Pinpoint the cell where the given text exists, returning its [x, y] midpoint coordinate. 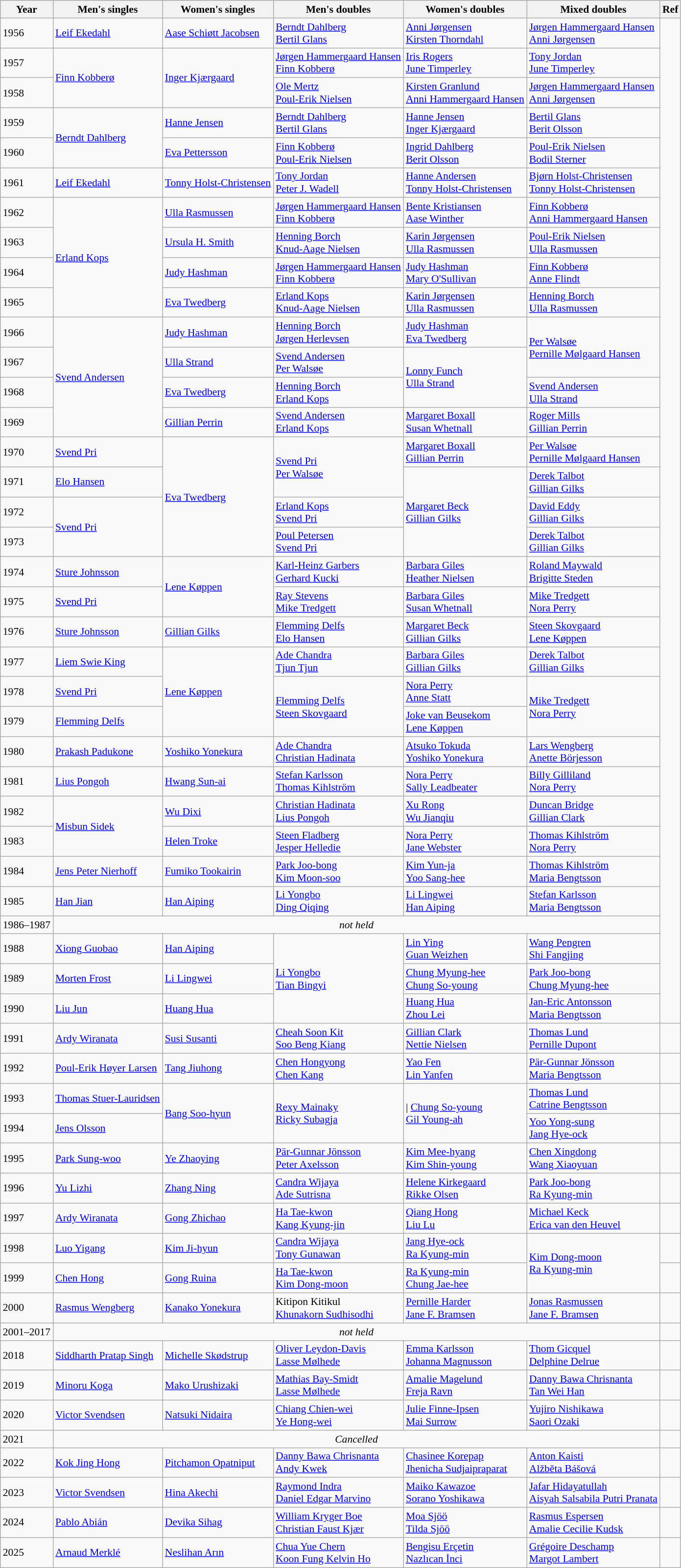
1995 [26, 1158]
Henning Borch Knud-Aage Nielsen [338, 243]
Ray Stevens Mike Tredgett [338, 602]
Chen Hong [108, 1279]
Huang Hua [218, 1008]
Men's singles [108, 9]
1972 [26, 512]
Henning Borch Erland Kops [338, 392]
Billy Gilliland Nora Perry [593, 782]
Pablo Abián [108, 1522]
| Chung So-young Gil Young-ah [465, 1113]
1984 [26, 871]
1969 [26, 422]
Luo Yigang [108, 1248]
Neslihan Arın [218, 1553]
Stefan Karlsson Maria Bengtsson [593, 901]
Joke van Beusekom Lene Køppen [465, 722]
Flemming Delfs [108, 722]
Pär-Gunnar Jönsson Maria Bengtsson [593, 1069]
Liem Swie King [108, 661]
Kim Mee-hyang Kim Shin-young [465, 1158]
Ulla Strand [218, 362]
Christian Hadinata Lius Pongoh [338, 811]
Morten Frost [108, 979]
Chasinee Korepap Jhenicha Sudjaipraparat [465, 1463]
Prakash Padukone [108, 751]
Inger Kjærgaard [218, 78]
1983 [26, 842]
1981 [26, 782]
Cancelled [356, 1439]
2023 [26, 1493]
Elo Hansen [108, 482]
Oliver Leydon-Davis Lasse Mølhede [338, 1355]
1988 [26, 948]
1966 [26, 332]
Emma Karlsson Johanna Magnusson [465, 1355]
Raymond Indra Daniel Edgar Marvino [338, 1493]
Gillian Clark Nettie Nielsen [465, 1038]
Huang Hua Zhou Lei [465, 1008]
Ade Chandra Christian Hadinata [338, 751]
1973 [26, 542]
Tony Jordan Peter J. Wadell [338, 182]
Bertil Glans Berit Olsson [593, 122]
Finn Kobberø Anne Flindt [593, 272]
2021 [26, 1439]
Barbara Giles Gillian Gilks [465, 661]
1991 [26, 1038]
1976 [26, 632]
Helen Troke [218, 842]
Pitchamon Opatniput [218, 1463]
Thomas Lund Catrine Bengtsson [593, 1098]
Arnaud Merklé [108, 1553]
Margaret Boxall Susan Whetnall [465, 422]
Thomas Kihlström Maria Bengtsson [593, 871]
Kitipon Kitikul Khunakorn Sudhisodhi [338, 1308]
Pernille Harder Jane F. Bramsen [465, 1308]
Li Yongbo Ding Qiqing [338, 901]
Poul-Erik Nielsen Ulla Rasmussen [593, 243]
1961 [26, 182]
Devika Sihag [218, 1522]
Lars Wengberg Anette Börjesson [593, 751]
Grégoire Deschamp Margot Lambert [593, 1553]
Rasmus Espersen Amalie Cecilie Kudsk [593, 1522]
Svend Andersen [108, 377]
Gong Ruina [218, 1279]
Chiang Chien-wei Ye Hong-wei [338, 1416]
1957 [26, 63]
Ha Tae-kwon Kim Dong-moon [338, 1279]
1979 [26, 722]
Pär-Gunnar Jönsson Peter Axelsson [338, 1158]
Nora Perry Jane Webster [465, 842]
Henning Borch Ulla Rasmussen [593, 303]
Thomas Kihlström Nora Perry [593, 842]
1978 [26, 692]
Thom Gicquel Delphine Delrue [593, 1355]
Gillian Perrin [218, 422]
Zhang Ning [218, 1188]
Bang Soo-hyun [218, 1113]
Margaret Boxall Gillian Perrin [465, 453]
1977 [26, 661]
Lius Pongoh [108, 782]
Lonny Funch Ulla Strand [465, 377]
1998 [26, 1248]
Jafar Hidayatullah Aisyah Salsabila Putri Pranata [593, 1493]
Aase Schiøtt Jacobsen [218, 33]
Park Joo-bong Kim Moon-soo [338, 871]
Women's doubles [465, 9]
Wu Dixi [218, 811]
1963 [26, 243]
Berndt Dahlberg [108, 138]
Hina Akechi [218, 1493]
Fumiko Tookairin [218, 871]
Duncan Bridge Gillian Clark [593, 811]
Stefan Karlsson Thomas Kihlström [338, 782]
1986–1987 [26, 925]
Michelle Skødstrup [218, 1355]
1958 [26, 93]
Finn Kobberø [108, 78]
1970 [26, 453]
2020 [26, 1416]
Li Lingwei [218, 979]
Henning Borch Jørgen Herlevsen [338, 332]
2019 [26, 1385]
Park Sung-woo [108, 1158]
Kanako Yonekura [218, 1308]
Hanne Jensen Inger Kjærgaard [465, 122]
Karl-Heinz Garbers Gerhard Kucki [338, 572]
Nora Perry Anne Statt [465, 692]
Bengisu Erçetin Nazlıcan İnci [465, 1553]
Xiong Guobao [108, 948]
Ye Zhaoying [218, 1158]
Yu Lizhi [108, 1188]
Yoshiko Yonekura [218, 751]
1960 [26, 153]
Jonas Rasmussen Jane F. Bramsen [593, 1308]
Bjørn Holst-Christensen Tonny Holst-Christensen [593, 182]
Ha Tae-kwon Kang Kyung-jin [338, 1218]
Chen Hongyong Chen Kang [338, 1069]
1968 [26, 392]
Erland Kops Knud-Aage Nielsen [338, 303]
Julie Finne-Ipsen Mai Surrow [465, 1416]
Barbara Giles Susan Whetnall [465, 602]
1967 [26, 362]
1999 [26, 1279]
Judy Hashman Eva Twedberg [465, 332]
Kim Dong-moon Ra Kyung-min [593, 1263]
Han Jian [108, 901]
Judy Hashman Mary O'Sullivan [465, 272]
Svend Pri Per Walsøe [338, 467]
Erland Kops [108, 258]
Roland Maywald Brigitte Steden [593, 572]
Finn Kobberø Poul-Erik Nielsen [338, 153]
Tonny Holst-Christensen [218, 182]
Thomas Stuer-Lauridsen [108, 1098]
Finn Kobberø Anni Hammergaard Hansen [593, 213]
2000 [26, 1308]
Jan-Eric Antonsson Maria Bengtsson [593, 1008]
Flemming Delfs Elo Hansen [338, 632]
Susi Susanti [218, 1038]
Tony Jordan June Timperley [593, 63]
Lin Ying Guan Weizhen [465, 948]
Steen Skovgaard Lene Køppen [593, 632]
Ulla Rasmussen [218, 213]
Roger Mills Gillian Perrin [593, 422]
Wang Pengren Shi Fangjing [593, 948]
Steen Fladberg Jesper Helledie [338, 842]
Bente Kristiansen Aase Winther [465, 213]
Atsuko Tokuda Yoshiko Yonekura [465, 751]
Ursula H. Smith [218, 243]
Rasmus Wengberg [108, 1308]
Ingrid Dahlberg Berit Olsson [465, 153]
1997 [26, 1218]
Qiang Hong Liu Lu [465, 1218]
Yoo Yong-sung Jang Hye-ock [593, 1129]
Li Lingwei Han Aiping [465, 901]
Svend Andersen Per Walsøe [338, 362]
1996 [26, 1188]
Women's singles [218, 9]
1980 [26, 751]
Maiko Kawazoe Sorano Yoshikawa [465, 1493]
Hanne Jensen [218, 122]
Cheah Soon Kit Soo Beng Kiang [338, 1038]
Nora Perry Sally Leadbeater [465, 782]
Minoru Koga [108, 1385]
Michael Keck Erica van den Heuvel [593, 1218]
Svend Andersen Ulla Strand [593, 392]
Chung Myung-hee Chung So-young [465, 979]
Liu Jun [108, 1008]
Moa Sjöö Tilda Sjöö [465, 1522]
1962 [26, 213]
Kim Yun-ja Yoo Sang-hee [465, 871]
Candra Wijaya Tony Gunawan [338, 1248]
Chua Yue Chern Koon Fung Kelvin Ho [338, 1553]
Iris Rogers June Timperley [465, 63]
Poul-Erik Høyer Larsen [108, 1069]
Eva Pettersson [218, 153]
Rexy Mainaky Ricky Subagja [338, 1113]
Amalie Magelund Freja Ravn [465, 1385]
Kirsten Granlund Anni Hammergaard Hansen [465, 93]
2001–2017 [26, 1332]
Kim Ji-hyun [218, 1248]
Mathias Bay-Smidt Lasse Mølhede [338, 1385]
2025 [26, 1553]
Natsuki Nidaira [218, 1416]
1993 [26, 1098]
Poul-Erik Nielsen Bodil Sterner [593, 153]
2022 [26, 1463]
Hwang Sun-ai [218, 782]
Chen Xingdong Wang Xiaoyuan [593, 1158]
Park Joo-bong Chung Myung-hee [593, 979]
Tang Jiuhong [218, 1069]
Park Joo-bong Ra Kyung-min [593, 1188]
1956 [26, 33]
Poul Petersen Svend Pri [338, 542]
Siddharth Pratap Singh [108, 1355]
David Eddy Gillian Gilks [593, 512]
1971 [26, 482]
1994 [26, 1129]
1974 [26, 572]
Anni Jørgensen Kirsten Thorndahl [465, 33]
Gong Zhichao [218, 1218]
Ref [670, 9]
Barbara Giles Heather Nielsen [465, 572]
Danny Bawa Chrisnanta Andy Kwek [338, 1463]
2018 [26, 1355]
Yujiro Nishikawa Saori Ozaki [593, 1416]
Erland Kops Svend Pri [338, 512]
1990 [26, 1008]
Yao Fen Lin Yanfen [465, 1069]
1989 [26, 979]
William Kryger Boe Christian Faust Kjær [338, 1522]
1964 [26, 272]
Jang Hye-ock Ra Kyung-min [465, 1248]
1959 [26, 122]
Xu Rong Wu Jianqiu [465, 811]
Men's doubles [338, 9]
1965 [26, 303]
Flemming Delfs Steen Skovgaard [338, 707]
Thomas Lund Pernille Dupont [593, 1038]
Danny Bawa Chrisnanta Tan Wei Han [593, 1385]
Hanne Andersen Tonny Holst-Christensen [465, 182]
1975 [26, 602]
Year [26, 9]
Candra Wijaya Ade Sutrisna [338, 1188]
Mako Urushizaki [218, 1385]
Ra Kyung-min Chung Jae-hee [465, 1279]
1985 [26, 901]
Kok Jing Hong [108, 1463]
Helene Kirkegaard Rikke Olsen [465, 1188]
Jens Olsson [108, 1129]
1992 [26, 1069]
Anton Kaisti Alžběta Bášová [593, 1463]
Li Yongbo Tian Bingyi [338, 979]
Ole Mertz Poul-Erik Nielsen [338, 93]
Gillian Gilks [218, 632]
Misbun Sidek [108, 826]
Svend Andersen Erland Kops [338, 422]
2024 [26, 1522]
1982 [26, 811]
Mixed doubles [593, 9]
Jens Peter Nierhoff [108, 871]
Ade Chandra Tjun Tjun [338, 661]
